Pinpoint the cell where the given text exists, returning its (X, Y) midpoint coordinate. 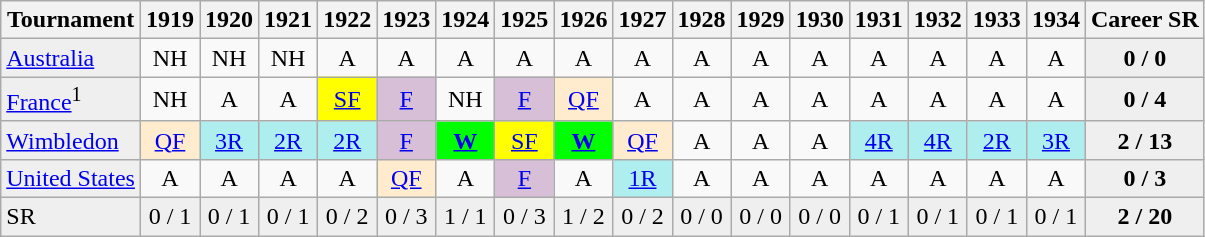
Career SR (1144, 20)
1927 (642, 20)
1930 (820, 20)
2 / 13 (1144, 140)
Australia (71, 58)
1920 (230, 20)
SR (71, 217)
0 / 4 (1144, 100)
Tournament (71, 20)
1924 (466, 20)
1933 (996, 20)
2 / 20 (1144, 217)
1929 (760, 20)
1921 (288, 20)
1926 (584, 20)
1 / 1 (466, 217)
1931 (878, 20)
1R (642, 178)
1919 (170, 20)
1934 (1056, 20)
1 / 2 (584, 217)
United States (71, 178)
1932 (938, 20)
1923 (406, 20)
1922 (348, 20)
1925 (524, 20)
France1 (71, 100)
1928 (702, 20)
Wimbledon (71, 140)
